Locate the cell with the specified text and output its [x, y] center coordinate. 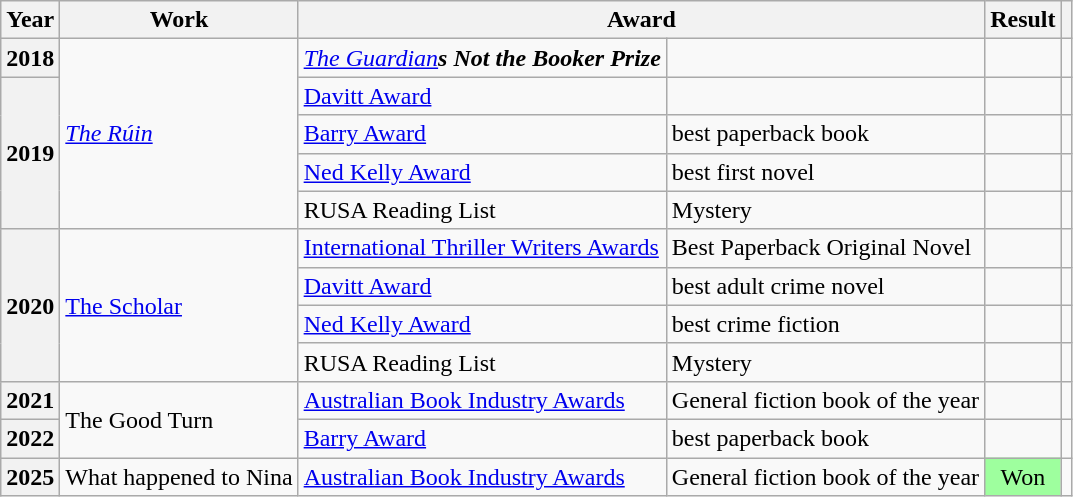
2025 [30, 477]
The Good Turn [179, 419]
2020 [30, 305]
Best Paperback Original Novel [825, 248]
2022 [30, 438]
best crime fiction [825, 324]
Work [179, 20]
Year [30, 20]
International Thriller Writers Awards [482, 248]
best first novel [825, 172]
The Guardians Not the Booker Prize [482, 58]
2021 [30, 400]
Award [641, 20]
The Rúin [179, 134]
The Scholar [179, 305]
best adult crime novel [825, 286]
What happened to Nina [179, 477]
2019 [30, 153]
Won [1023, 477]
Result [1023, 20]
2018 [30, 58]
